Locate the cell with the specified text and output its (X, Y) center coordinate. 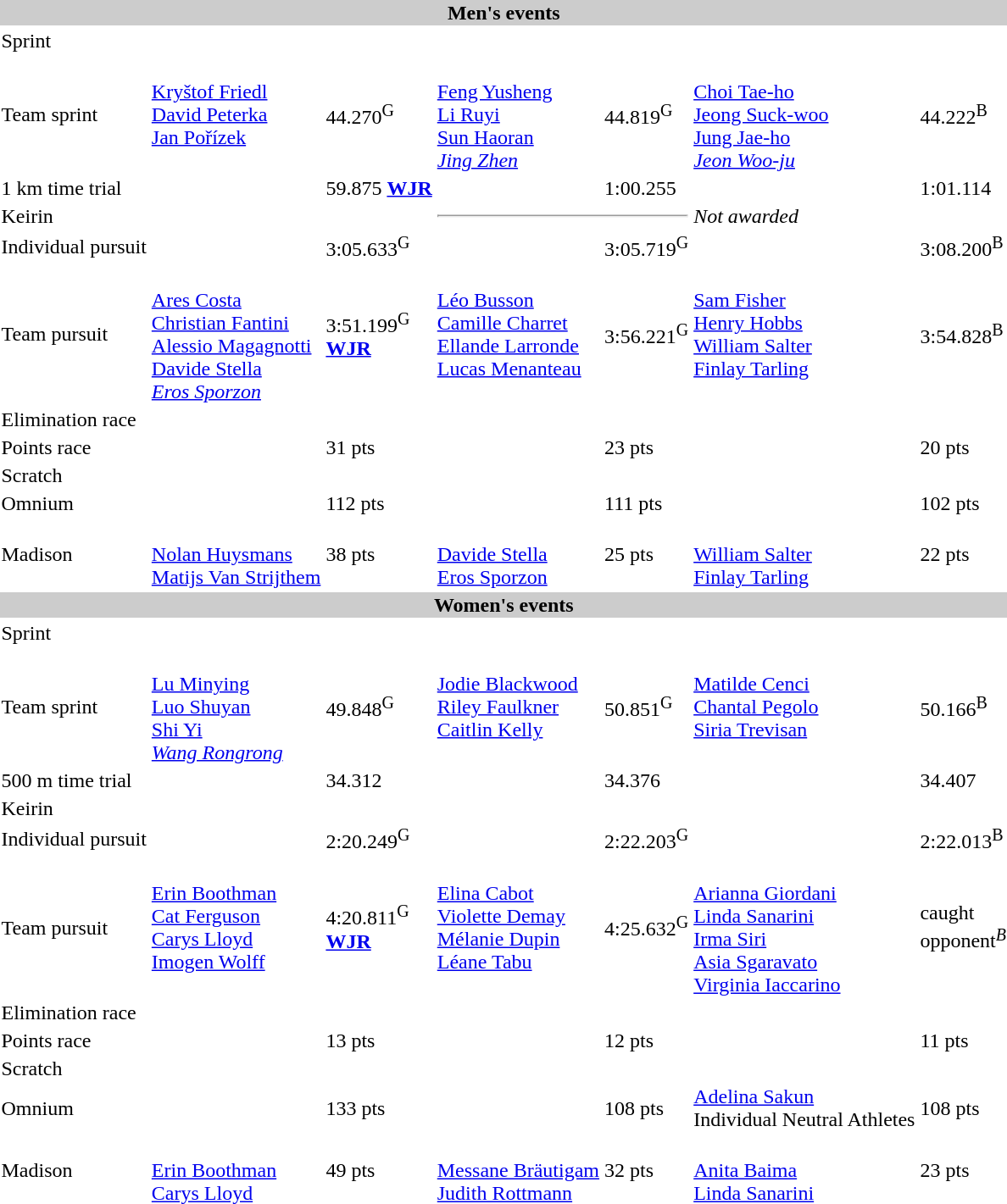
1:00.255 (647, 188)
38 pts (379, 554)
Nolan HuysmansMatijs Van Strijthem (236, 554)
Jodie BlackwoodRiley FaulknerCaitlin Kelly (518, 707)
Ares CostaChristian FantiniAlessio MagagnottiDavide StellaEros Sporzon (236, 334)
12 pts (647, 1040)
34.312 (379, 780)
4:25.632G (647, 927)
34.376 (647, 780)
Léo BussonCamille CharretEllande LarrondeLucas Menanteau (518, 334)
44.270G (379, 114)
2:22.203G (647, 839)
25 pts (647, 554)
4:20.811GWJR (379, 927)
49.848G (379, 707)
Choi Tae-hoJeong Suck-wooJung Jae-hoJeon Woo-ju (804, 114)
2:20.249G (379, 839)
Kryštof FriedlDavid PeterkaJan Pořízek (236, 114)
133 pts (379, 1108)
3:05.719G (647, 247)
112 pts (379, 503)
William SalterFinlay Tarling (804, 554)
111 pts (647, 503)
1 km time trial (74, 188)
3:56.221G (647, 334)
44.819G (647, 114)
3:51.199GWJR (379, 334)
Madison (74, 554)
500 m time trial (74, 780)
50.851G (647, 707)
Feng YushengLi RuyiSun HaoranJing Zhen (518, 114)
Elina CabotViolette DemayMélanie DupinLéane Tabu (518, 927)
Arianna GiordaniLinda SanariniIrma SiriAsia SgaravatoVirginia Iaccarino (804, 927)
23 pts (647, 447)
13 pts (379, 1040)
Matilde CenciChantal PegoloSiria Trevisan (804, 707)
Adelina SakunIndividual Neutral Athletes (804, 1108)
Davide StellaEros Sporzon (518, 554)
Lu MinyingLuo ShuyanShi YiWang Rongrong (236, 707)
3:05.633G (379, 247)
Erin BoothmanCat FergusonCarys LloydImogen Wolff (236, 927)
Sam FisherHenry HobbsWilliam SalterFinlay Tarling (804, 334)
108 pts (647, 1108)
59.875 WJR (379, 188)
31 pts (379, 447)
